For the text-containing cell, return its midpoint in [x, y] coordinate format. 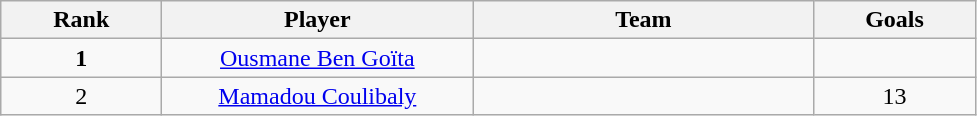
13 [894, 96]
1 [82, 58]
Team [644, 20]
Rank [82, 20]
Goals [894, 20]
Mamadou Coulibaly [318, 96]
Ousmane Ben Goïta [318, 58]
2 [82, 96]
Player [318, 20]
